Extract the (x, y) coordinate from the center of the cell holding the provided text.  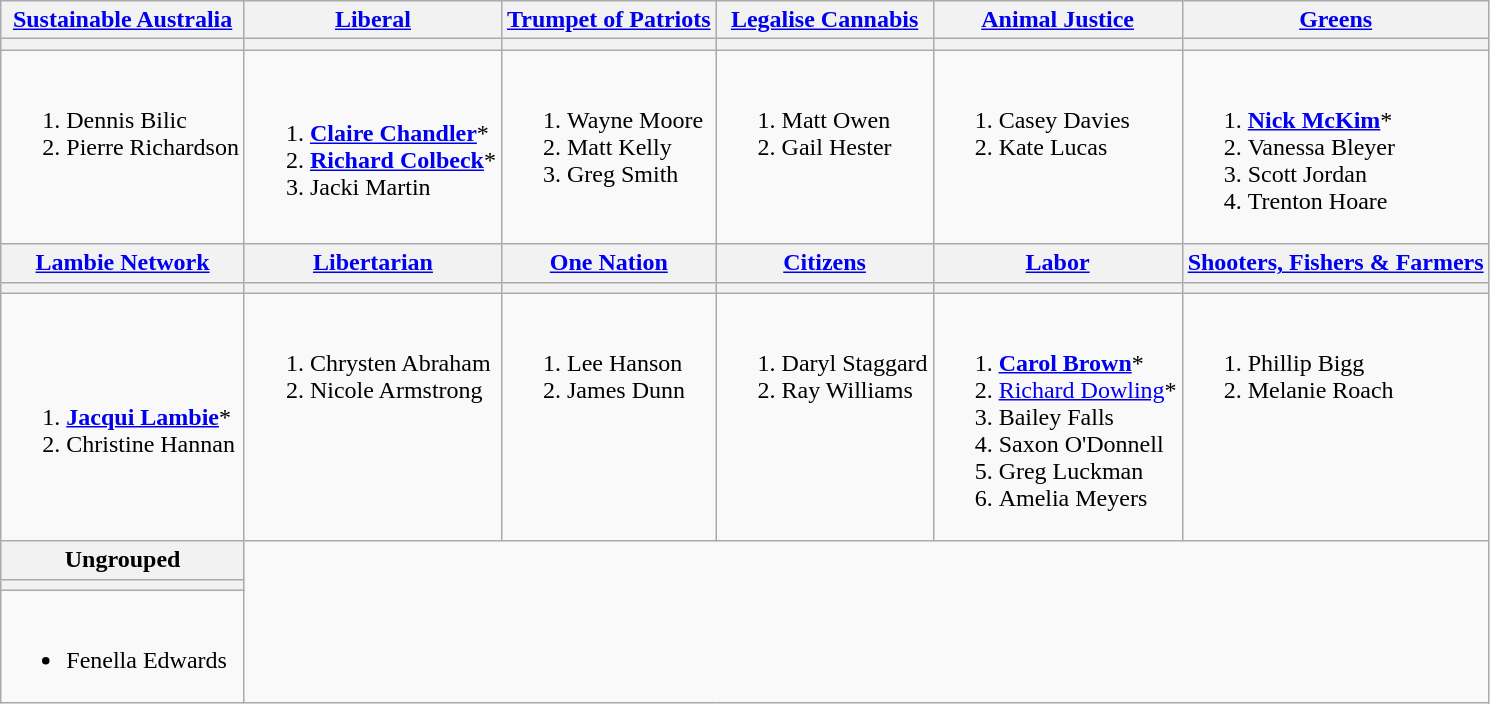
Shooters, Fishers & Farmers (1336, 263)
Legalise Cannabis (824, 20)
Sustainable Australia (123, 20)
Jacqui Lambie* Christine Hannan (123, 417)
Dennis Bilic Pierre Richardson (123, 147)
Liberal (372, 20)
Lambie Network (123, 263)
Claire Chandler* Richard Colbeck* Jacki Martin (372, 147)
Nick McKim* Vanessa Bleyer Scott Jordan Trenton Hoare (1336, 147)
Daryl Staggard Ray Williams (824, 417)
One Nation (608, 263)
Carol Brown* Richard Dowling* Bailey Falls Saxon O'Donnell Greg Luckman Amelia Meyers (1058, 417)
Wayne Moore Matt Kelly Greg Smith (608, 147)
Phillip Bigg Melanie Roach (1336, 417)
Greens (1336, 20)
Lee Hanson James Dunn (608, 417)
Animal Justice (1058, 20)
Labor (1058, 263)
Chrysten Abraham Nicole Armstrong (372, 417)
Fenella Edwards (123, 646)
Ungrouped (123, 560)
Matt Owen Gail Hester (824, 147)
Citizens (824, 263)
Libertarian (372, 263)
Trumpet of Patriots (608, 20)
Casey Davies Kate Lucas (1058, 147)
